Output the [X, Y] coordinate of the center of the cell containing the given text.  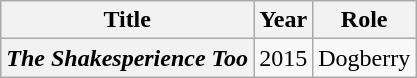
The Shakesperience Too [128, 58]
Year [284, 20]
Title [128, 20]
Role [364, 20]
Dogberry [364, 58]
2015 [284, 58]
